From the cell containing the given text, extract its center point as (x, y) coordinate. 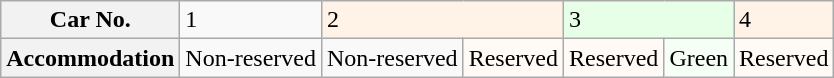
3 (649, 20)
4 (784, 20)
Green (699, 58)
1 (251, 20)
Accommodation (90, 58)
Car No. (90, 20)
2 (442, 20)
